Search for the cell housing the specified text and yield its (x, y) center coordinate. 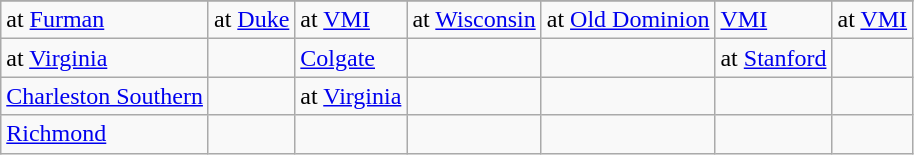
at Furman (105, 20)
VMI (774, 20)
Charleston Southern (105, 96)
Richmond (105, 134)
at Wisconsin (474, 20)
at Old Dominion (628, 20)
at Duke (251, 20)
Colgate (351, 58)
at Stanford (774, 58)
